Scan for the cell matching the given text and deliver its (x, y) coordinate at center. 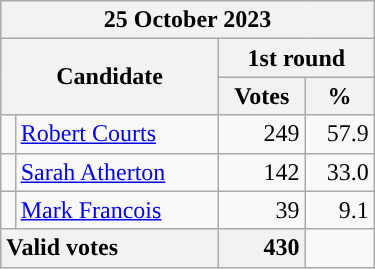
33.0 (340, 172)
142 (262, 172)
430 (262, 248)
Sarah Atherton (116, 172)
9.1 (340, 210)
Mark Francois (116, 210)
25 October 2023 (188, 20)
Robert Courts (116, 134)
Candidate (110, 77)
249 (262, 134)
39 (262, 210)
Votes (262, 96)
Valid votes (110, 248)
57.9 (340, 134)
% (340, 96)
1st round (297, 58)
